Detect which cell encompasses the target text, then output its [X, Y] center coordinate. 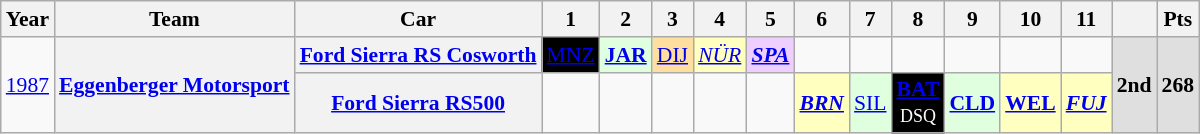
5 [770, 19]
Team [174, 19]
268 [1178, 86]
NÜR [720, 55]
Pts [1178, 19]
Year [28, 19]
Eggenberger Motorsport [174, 86]
1987 [28, 86]
SPA [770, 55]
1 [571, 19]
6 [822, 19]
7 [870, 19]
11 [1086, 19]
DIJ [672, 55]
WEL [1030, 102]
9 [972, 19]
10 [1030, 19]
BRN [822, 102]
JAR [626, 55]
4 [720, 19]
SIL [870, 102]
Ford Sierra RS Cosworth [418, 55]
MNZ [571, 55]
2nd [1134, 86]
Ford Sierra RS500 [418, 102]
8 [918, 19]
FUJ [1086, 102]
CLD [972, 102]
2 [626, 19]
3 [672, 19]
BATDSQ [918, 102]
Car [418, 19]
